Search for the cell housing the specified text and yield its [X, Y] center coordinate. 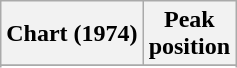
Peakposition [189, 34]
Chart (1974) [72, 34]
